Locate the cell with the specified text and output its (X, Y) center coordinate. 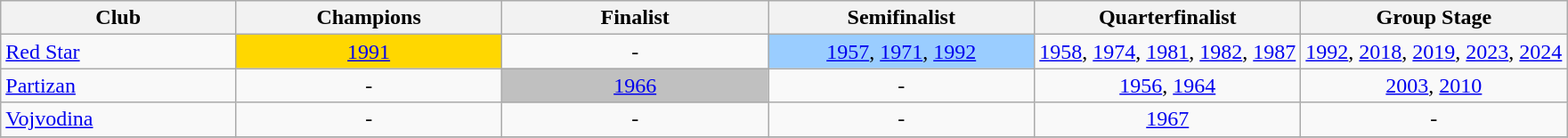
Red Star (118, 52)
Club (118, 18)
Vojvodina (118, 119)
Partizan (118, 85)
Champions (369, 18)
1957, 1971, 1992 (901, 52)
Semifinalist (901, 18)
Group Stage (1434, 18)
Quarterfinalist (1168, 18)
1966 (636, 85)
1958, 1974, 1981, 1982, 1987 (1168, 52)
2003, 2010 (1434, 85)
1991 (369, 52)
1956, 1964 (1168, 85)
Finalist (636, 18)
1992, 2018, 2019, 2023, 2024 (1434, 52)
1967 (1168, 119)
